Find where the given text appears and provide that cell's center as [x, y] coordinate. 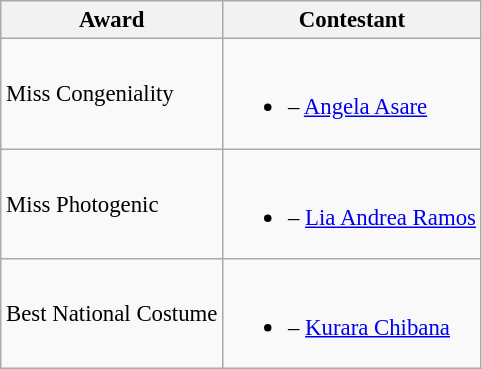
Award [112, 20]
Best National Costume [112, 314]
Contestant [352, 20]
– Lia Andrea Ramos [352, 204]
Miss Congeniality [112, 94]
– Angela Asare [352, 94]
– Kurara Chibana [352, 314]
Miss Photogenic [112, 204]
